Detect which cell encompasses the target text, then output its [x, y] center coordinate. 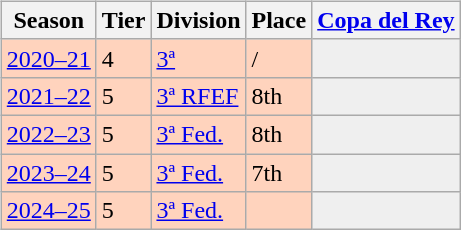
Place [279, 20]
Copa del Rey [386, 20]
2020–21 [48, 58]
4 [124, 58]
/ [279, 58]
Season [48, 20]
3ª [198, 58]
3ª RFEF [198, 96]
2023–24 [48, 173]
7th [279, 173]
Division [198, 20]
2021–22 [48, 96]
Tier [124, 20]
2024–25 [48, 211]
2022–23 [48, 134]
